Locate the cell with the specified text and output its (x, y) center coordinate. 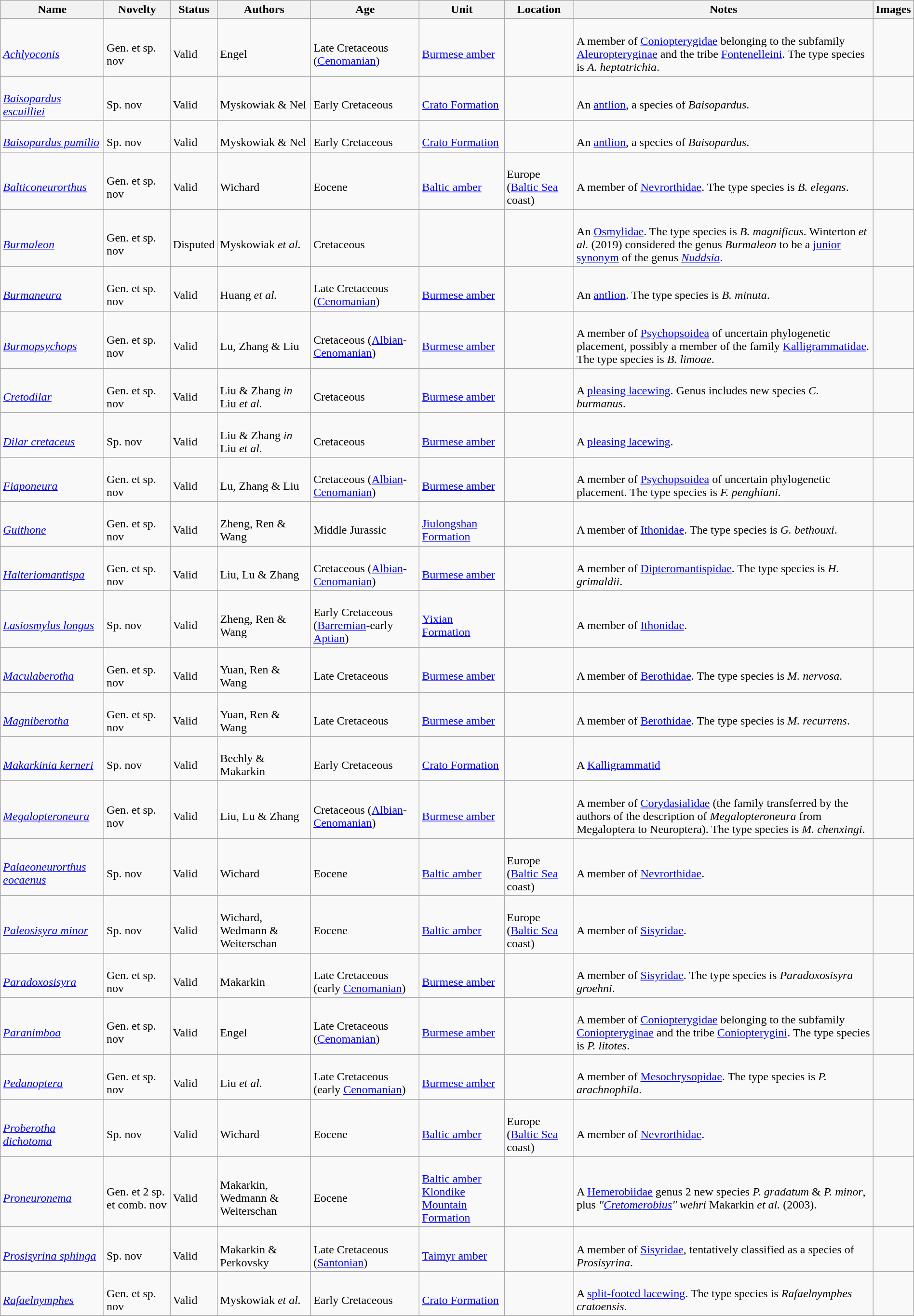
Paranimboa (52, 1026)
A member of Ithonidae. The type species is G. bethouxi. (723, 524)
Location (539, 10)
Baltic amber Klondike Mountain Formation (462, 1192)
A Hemerobiidae genus 2 new species P. gradatum & P. minor, plus "Cretomerobius" wehri Makarkin et al. (2003). (723, 1192)
Early Cretaceous (Barremian-early Aptian) (365, 619)
A member of Sisyridae, tentatively classified as a species of Prosisyrina. (723, 1249)
Bechly & Makarkin (264, 759)
Makarkin, Wedmann & Weiterschan (264, 1192)
A pleasing lacewing. (723, 435)
Disputed (194, 238)
Burmaneura (52, 289)
Megalopteroneura (52, 810)
Makarkin & Perkovsky (264, 1249)
A member of Dipteromantispidae. The type species is H. grimaldii. (723, 568)
Authors (264, 10)
A Kalligrammatid (723, 759)
A split-footed lacewing. The type species is Rafaelnymphes cratoensis. (723, 1293)
An antlion. The type species is B. minuta. (723, 289)
Burmopsychops (52, 339)
Gen. et 2 sp. et comb. nov (137, 1192)
Novelty (137, 10)
A pleasing lacewing. Genus includes new species C. burmanus. (723, 390)
Magniberotha (52, 714)
Fiaponeura (52, 479)
Paradoxosisyra (52, 975)
A member of Mesochrysopidae. The type species is P. arachnophila. (723, 1077)
Palaeoneurorthus eocaenus (52, 867)
Dilar cretaceus (52, 435)
A member of Nevrorthidae. The type species is B. elegans. (723, 180)
Images (893, 10)
Notes (723, 10)
Halteriomantispa (52, 568)
Middle Jurassic (365, 524)
Baisopardus escuilliei (52, 98)
Age (365, 10)
Unit (462, 10)
Name (52, 10)
Paleosisyra minor (52, 925)
Cretodilar (52, 390)
A member of Ithonidae. (723, 619)
A member of Psychopsoidea of uncertain phylogenetic placement, possibly a member of the family Kalligrammatidae. The type species is B. limoae. (723, 339)
A member of Berothidae. The type species is M. nervosa. (723, 670)
Huang et al. (264, 289)
Makarkinia kerneri (52, 759)
A member of Sisyridae. The type species is Paradoxosisyra groehni. (723, 975)
Prosisyrina sphinga (52, 1249)
A member of Berothidae. The type species is M. recurrens. (723, 714)
An Osmylidae. The type species is B. magnificus. Winterton et al. (2019) considered the genus Burmaleon to be a junior synonym of the genus Nuddsia. (723, 238)
Taimyr amber (462, 1249)
Late Cretaceous (Santonian) (365, 1249)
Rafaelnymphes (52, 1293)
A member of Coniopterygidae belonging to the subfamily Aleuropteryginae and the tribe Fontenelleini. The type species is A. heptatrichia. (723, 47)
Makarkin (264, 975)
Yixian Formation (462, 619)
Wichard, Wedmann & Weiterschan (264, 925)
Balticoneurorthus (52, 180)
Lasiosmylus longus (52, 619)
Guithone (52, 524)
Proneuronema (52, 1192)
Status (194, 10)
A member of Coniopterygidae belonging to the subfamily Coniopteryginae and the tribe Coniopterygini. The type species is P. litotes. (723, 1026)
Burmaleon (52, 238)
Baisopardus pumilio (52, 136)
A member of Psychopsoidea of uncertain phylogenetic placement. The type species is F. penghiani. (723, 479)
Jiulongshan Formation (462, 524)
Proberotha dichotoma (52, 1128)
Pedanoptera (52, 1077)
Maculaberotha (52, 670)
Liu et al. (264, 1077)
Achlyoconis (52, 47)
A member of Sisyridae. (723, 925)
